Determine the (X, Y) coordinate at the center of the cell enclosing the given text.  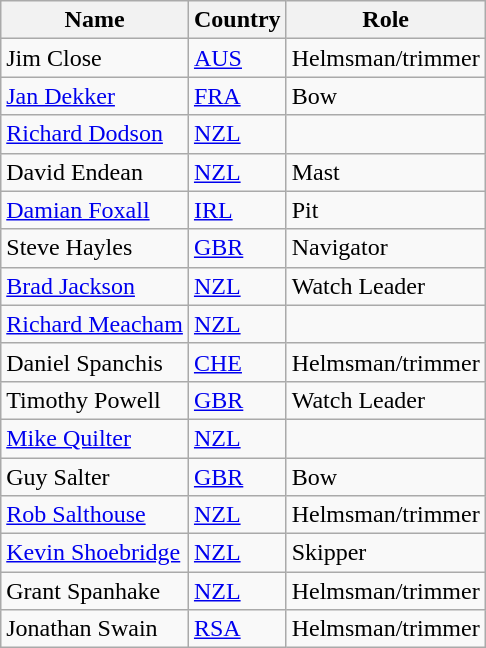
RSA (237, 629)
Richard Meacham (95, 324)
Timothy Powell (95, 400)
Damian Foxall (95, 210)
Skipper (386, 553)
AUS (237, 58)
Brad Jackson (95, 286)
Country (237, 20)
Kevin Shoebridge (95, 553)
David Endean (95, 172)
Mike Quilter (95, 438)
Mast (386, 172)
IRL (237, 210)
Jonathan Swain (95, 629)
FRA (237, 96)
Rob Salthouse (95, 515)
Guy Salter (95, 477)
Pit (386, 210)
Daniel Spanchis (95, 362)
Grant Spanhake (95, 591)
Jim Close (95, 58)
Name (95, 20)
Richard Dodson (95, 134)
Jan Dekker (95, 96)
CHE (237, 362)
Role (386, 20)
Navigator (386, 248)
Steve Hayles (95, 248)
